Scan for the cell matching the given text and deliver its (x, y) coordinate at center. 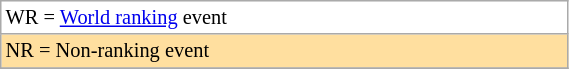
WR = World ranking event (284, 17)
NR = Non-ranking event (284, 51)
